Locate the cell with the specified text and output its [X, Y] center coordinate. 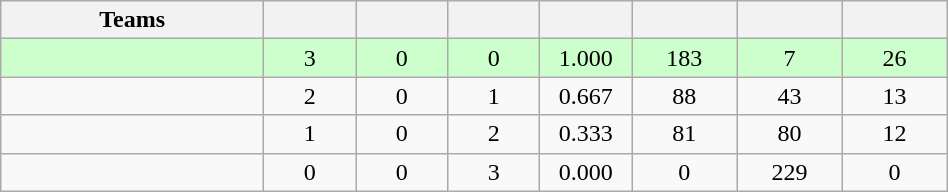
Teams [132, 20]
43 [790, 96]
0.667 [586, 96]
229 [790, 172]
1.000 [586, 58]
183 [684, 58]
13 [894, 96]
7 [790, 58]
81 [684, 134]
26 [894, 58]
88 [684, 96]
0.333 [586, 134]
12 [894, 134]
80 [790, 134]
0.000 [586, 172]
